Identify which cell holds the provided text, then report its (X, Y) central coordinate. 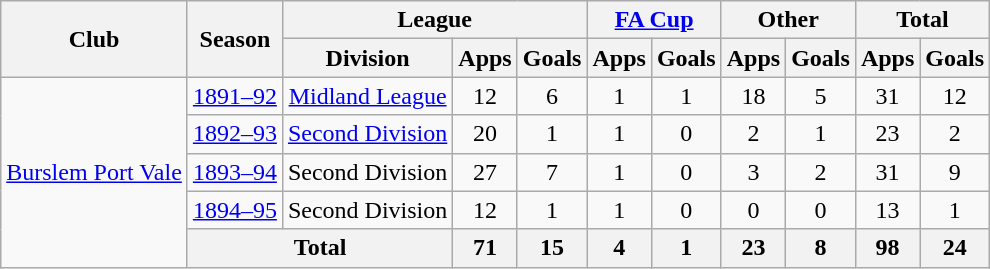
Other (788, 20)
98 (887, 248)
FA Cup (654, 20)
1891–92 (234, 96)
15 (552, 248)
8 (821, 248)
Division (367, 58)
League (434, 20)
20 (485, 134)
71 (485, 248)
1892–93 (234, 134)
24 (955, 248)
1893–94 (234, 172)
6 (552, 96)
13 (887, 210)
Burslem Port Vale (94, 172)
4 (619, 248)
27 (485, 172)
7 (552, 172)
Season (234, 39)
1894–95 (234, 210)
Midland League (367, 96)
Club (94, 39)
3 (753, 172)
18 (753, 96)
9 (955, 172)
5 (821, 96)
